From the cell containing the given text, extract its center point as (x, y) coordinate. 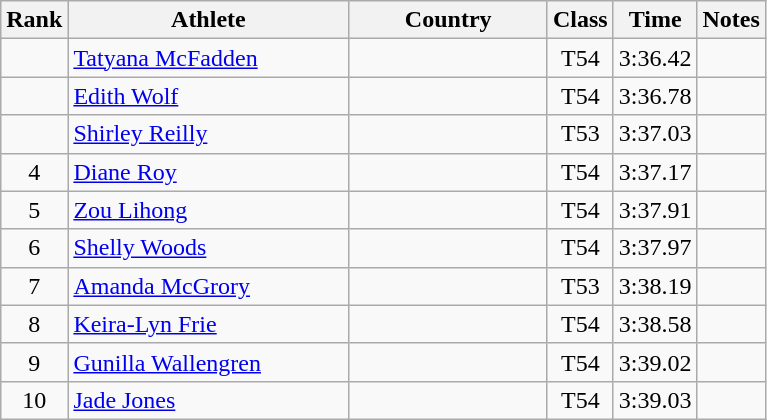
Shelly Woods (208, 248)
10 (34, 400)
6 (34, 248)
3:38.58 (655, 324)
Notes (731, 20)
Jade Jones (208, 400)
3:36.42 (655, 58)
3:37.17 (655, 172)
Gunilla Wallengren (208, 362)
9 (34, 362)
Shirley Reilly (208, 134)
3:39.03 (655, 400)
Class (580, 20)
5 (34, 210)
Keira-Lyn Frie (208, 324)
3:37.91 (655, 210)
3:37.97 (655, 248)
4 (34, 172)
Diane Roy (208, 172)
Amanda McGrory (208, 286)
8 (34, 324)
Edith Wolf (208, 96)
Time (655, 20)
3:36.78 (655, 96)
3:38.19 (655, 286)
Athlete (208, 20)
3:37.03 (655, 134)
3:39.02 (655, 362)
Country (448, 20)
Tatyana McFadden (208, 58)
Rank (34, 20)
7 (34, 286)
Zou Lihong (208, 210)
